Find where the given text appears and provide that cell's center as (x, y) coordinate. 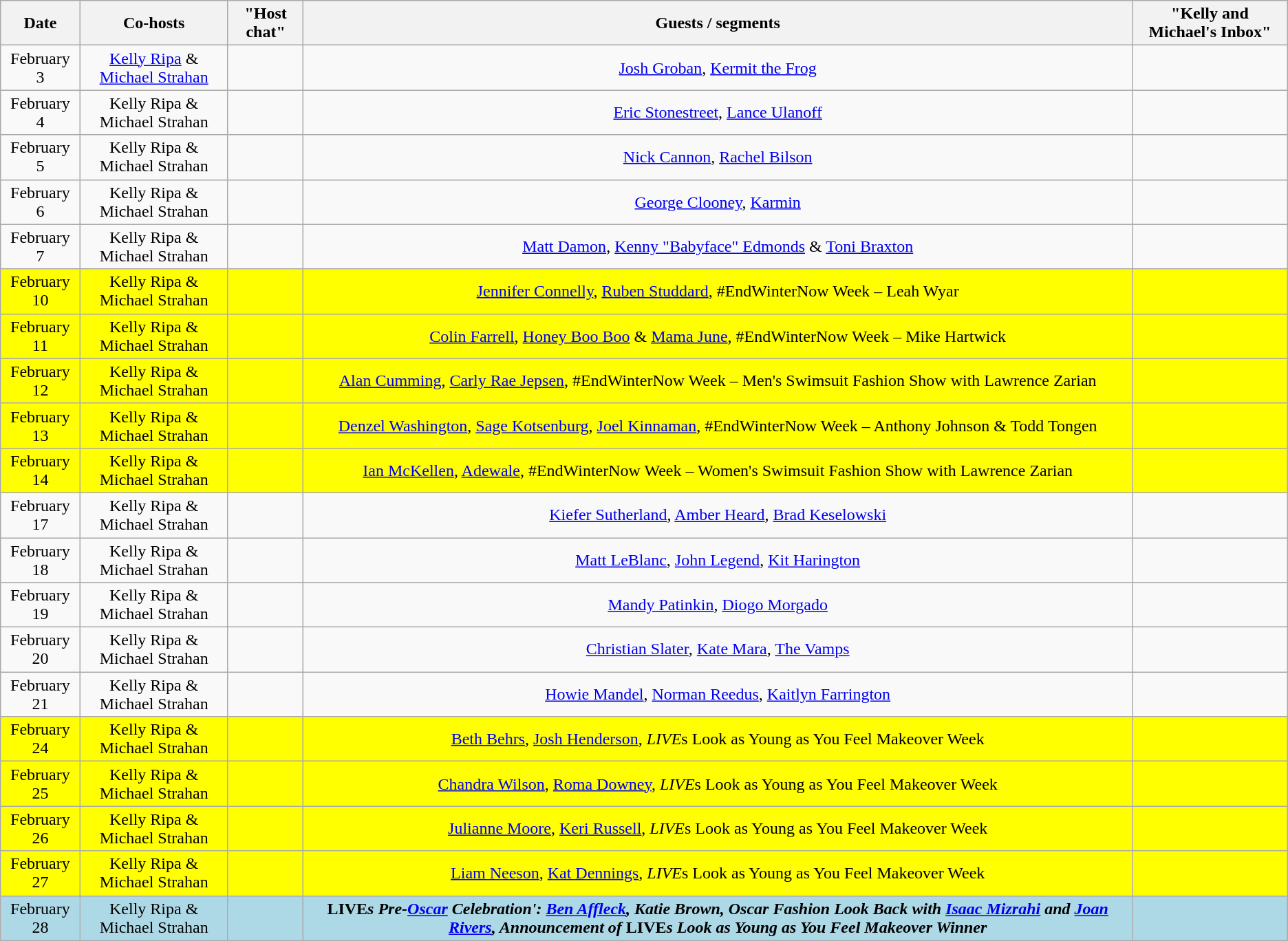
Kiefer Sutherland, Amber Heard, Brad Keselowski (718, 515)
Mandy Patinkin, Diogo Morgado (718, 605)
February 14 (40, 470)
Matt Damon, Kenny "Babyface" Edmonds & Toni Braxton (718, 246)
"Kelly and Michael's Inbox" (1210, 23)
Christian Slater, Kate Mara, The Vamps (718, 649)
February 27 (40, 874)
February 26 (40, 828)
Ian McKellen, Adewale, #EndWinterNow Week – Women's Swimsuit Fashion Show with Lawrence Zarian (718, 470)
"Host chat" (266, 23)
Matt LeBlanc, John Legend, Kit Harington (718, 560)
Josh Groban, Kermit the Frog (718, 67)
Jennifer Connelly, Ruben Studdard, #EndWinterNow Week – Leah Wyar (718, 292)
February 24 (40, 739)
February 3 (40, 67)
February 6 (40, 202)
February 25 (40, 784)
Date (40, 23)
Julianne Moore, Keri Russell, LIVEs Look as Young as You Feel Makeover Week (718, 828)
Co-hosts (154, 23)
Alan Cumming, Carly Rae Jepsen, #EndWinterNow Week – Men's Swimsuit Fashion Show with Lawrence Zarian (718, 381)
February 4 (40, 113)
Beth Behrs, Josh Henderson, LIVEs Look as Young as You Feel Makeover Week (718, 739)
February 12 (40, 381)
Guests / segments (718, 23)
February 13 (40, 425)
George Clooney, Karmin (718, 202)
February 7 (40, 246)
February 19 (40, 605)
Colin Farrell, Honey Boo Boo & Mama June, #EndWinterNow Week – Mike Hartwick (718, 336)
February 5 (40, 157)
Nick Cannon, Rachel Bilson (718, 157)
February 28 (40, 918)
Liam Neeson, Kat Dennings, LIVEs Look as Young as You Feel Makeover Week (718, 874)
Chandra Wilson, Roma Downey, LIVEs Look as Young as You Feel Makeover Week (718, 784)
February 10 (40, 292)
Denzel Washington, Sage Kotsenburg, Joel Kinnaman, #EndWinterNow Week – Anthony Johnson & Todd Tongen (718, 425)
February 21 (40, 695)
February 20 (40, 649)
February 11 (40, 336)
Eric Stonestreet, Lance Ulanoff (718, 113)
February 18 (40, 560)
Howie Mandel, Norman Reedus, Kaitlyn Farrington (718, 695)
February 17 (40, 515)
